Pinpoint the cell where the given text exists, returning its (x, y) midpoint coordinate. 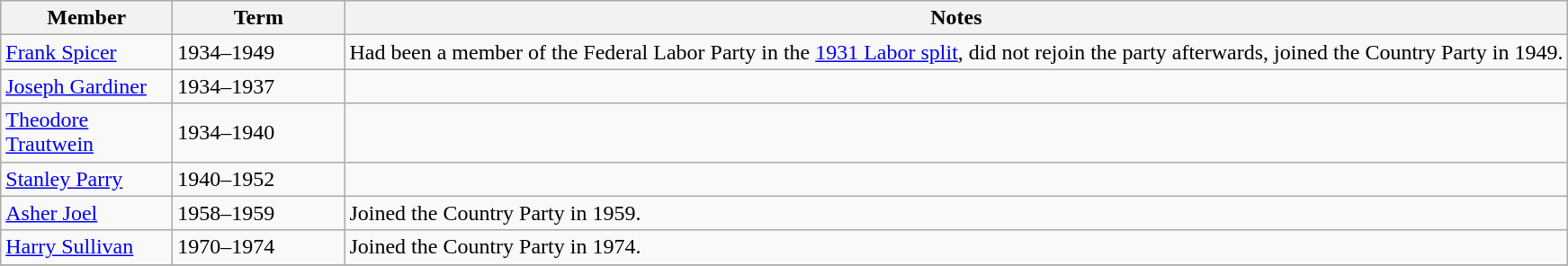
Notes (956, 18)
Asher Joel (86, 213)
1934–1940 (259, 133)
1958–1959 (259, 213)
1934–1949 (259, 52)
Frank Spicer (86, 52)
Theodore Trautwein (86, 133)
Stanley Parry (86, 179)
Joseph Gardiner (86, 86)
Term (259, 18)
Harry Sullivan (86, 247)
Had been a member of the Federal Labor Party in the 1931 Labor split, did not rejoin the party afterwards, joined the Country Party in 1949. (956, 52)
1934–1937 (259, 86)
Joined the Country Party in 1974. (956, 247)
Joined the Country Party in 1959. (956, 213)
1940–1952 (259, 179)
Member (86, 18)
1970–1974 (259, 247)
